Return (x, y) of the center of cell containing provided text 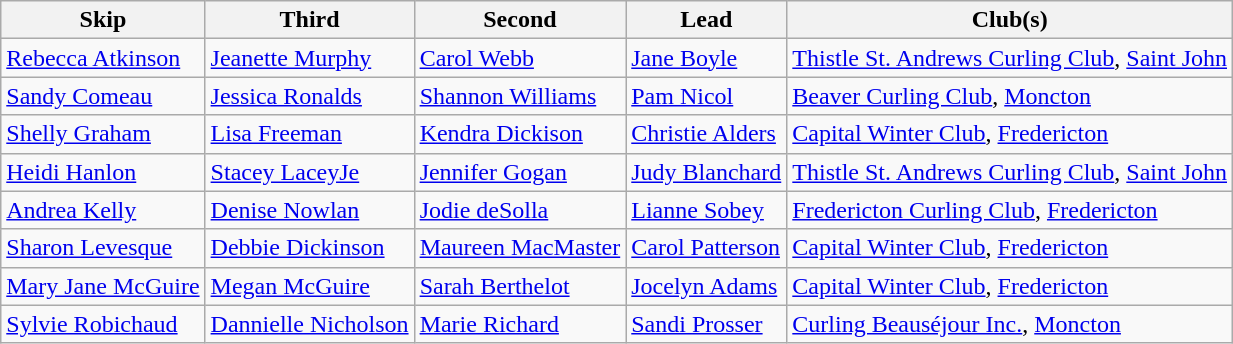
Lead (706, 20)
Marie Richard (520, 324)
Beaver Curling Club, Moncton (1010, 96)
Third (310, 20)
Jennifer Gogan (520, 172)
Shannon Williams (520, 96)
Jane Boyle (706, 58)
Shelly Graham (103, 134)
Lianne Sobey (706, 210)
Jodie deSolla (520, 210)
Skip (103, 20)
Judy Blanchard (706, 172)
Dannielle Nicholson (310, 324)
Maureen MacMaster (520, 248)
Carol Webb (520, 58)
Sandi Prosser (706, 324)
Jocelyn Adams (706, 286)
Carol Patterson (706, 248)
Christie Alders (706, 134)
Curling Beauséjour Inc., Moncton (1010, 324)
Jessica Ronalds (310, 96)
Kendra Dickison (520, 134)
Sharon Levesque (103, 248)
Stacey LaceyJe (310, 172)
Debbie Dickinson (310, 248)
Second (520, 20)
Heidi Hanlon (103, 172)
Jeanette Murphy (310, 58)
Pam Nicol (706, 96)
Mary Jane McGuire (103, 286)
Lisa Freeman (310, 134)
Megan McGuire (310, 286)
Rebecca Atkinson (103, 58)
Club(s) (1010, 20)
Denise Nowlan (310, 210)
Fredericton Curling Club, Fredericton (1010, 210)
Sarah Berthelot (520, 286)
Andrea Kelly (103, 210)
Sylvie Robichaud (103, 324)
Sandy Comeau (103, 96)
